Detect which cell encompasses the target text, then output its [X, Y] center coordinate. 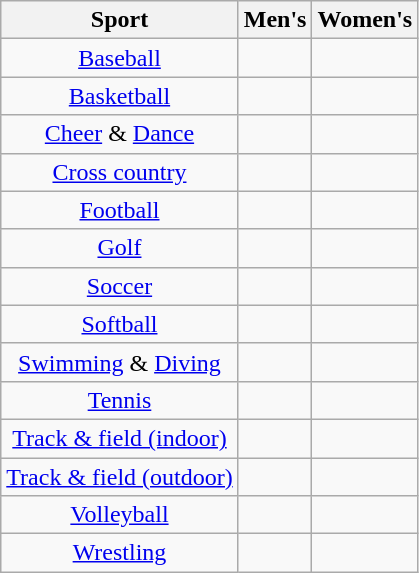
Softball [120, 324]
Soccer [120, 286]
Golf [120, 248]
Cheer & Dance [120, 134]
Women's [365, 20]
Baseball [120, 58]
Wrestling [120, 553]
Football [120, 210]
Sport [120, 20]
Basketball [120, 96]
Track & field (indoor) [120, 438]
Men's [275, 20]
Track & field (outdoor) [120, 477]
Volleyball [120, 515]
Swimming & Diving [120, 362]
Cross country [120, 172]
Tennis [120, 400]
